Determine the [X, Y] coordinate at the center of the cell enclosing the given text.  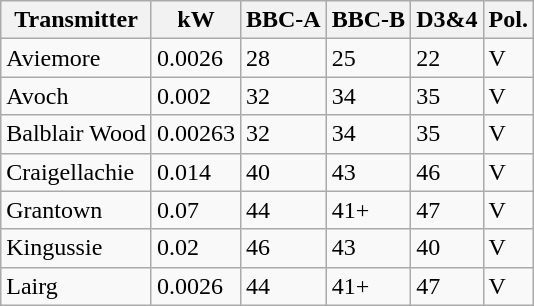
kW [196, 20]
22 [447, 58]
BBC-A [283, 20]
Balblair Wood [76, 134]
D3&4 [447, 20]
BBC-B [368, 20]
Pol. [508, 20]
0.002 [196, 96]
28 [283, 58]
Kingussie [76, 248]
Craigellachie [76, 172]
0.00263 [196, 134]
0.07 [196, 210]
Aviemore [76, 58]
Grantown [76, 210]
Lairg [76, 286]
Avoch [76, 96]
0.02 [196, 248]
0.014 [196, 172]
Transmitter [76, 20]
25 [368, 58]
